Return [X, Y] of the center of cell containing provided text 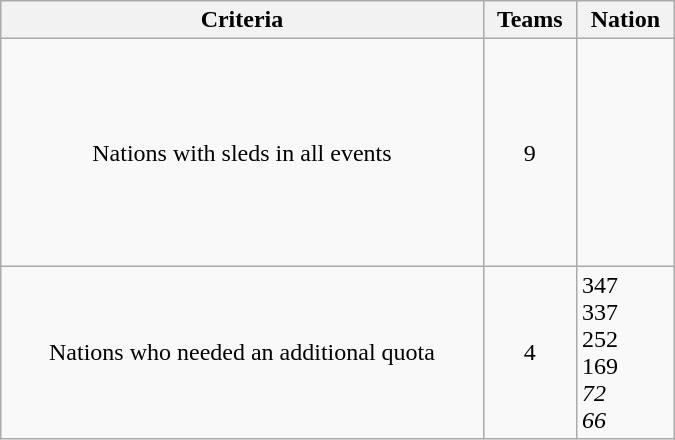
Nations with sleds in all events [242, 152]
347 337 252 169 72 66 [625, 352]
Teams [530, 20]
Nation [625, 20]
Nations who needed an additional quota [242, 352]
4 [530, 352]
9 [530, 152]
Criteria [242, 20]
